Provide the [X, Y] coordinate of the cell's center where the given text is located.  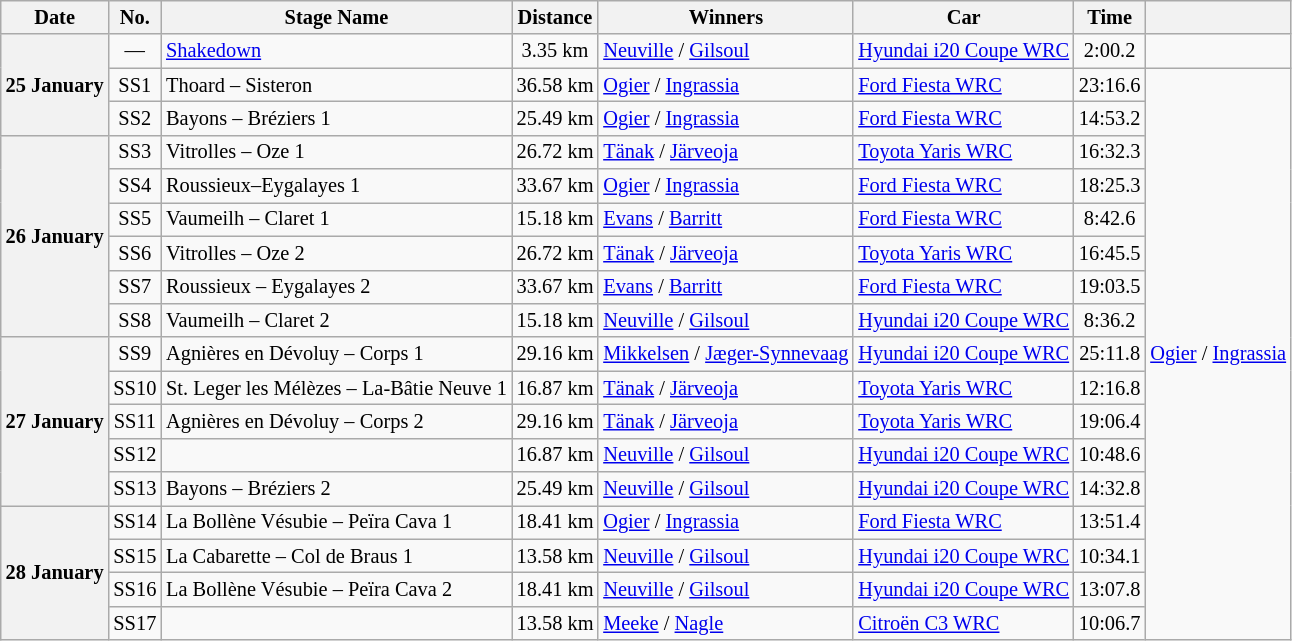
Citroën C3 WRC [964, 623]
Distance [556, 17]
36.58 km [556, 85]
Mikkelsen / Jæger-Synnevaag [726, 354]
Time [1110, 17]
14:53.2 [1110, 118]
Date [55, 17]
No. [134, 17]
12:16.8 [1110, 388]
Roussieux – Eygalayes 2 [336, 287]
SS1 [134, 85]
Vitrolles – Oze 1 [336, 152]
SS17 [134, 623]
Agnières en Dévoluy – Corps 2 [336, 421]
Meeke / Nagle [726, 623]
SS6 [134, 253]
14:32.8 [1110, 489]
18:25.3 [1110, 186]
Bayons – Bréziers 2 [336, 489]
SS14 [134, 522]
16:45.5 [1110, 253]
Vaumeilh – Claret 2 [336, 320]
19:03.5 [1110, 287]
16:32.3 [1110, 152]
10:48.6 [1110, 455]
8:42.6 [1110, 219]
8:36.2 [1110, 320]
10:34.1 [1110, 556]
25 January [55, 84]
Shakedown [336, 51]
— [134, 51]
La Bollène Vésubie – Peïra Cava 2 [336, 589]
SS3 [134, 152]
Car [964, 17]
SS16 [134, 589]
SS9 [134, 354]
27 January [55, 421]
2:00.2 [1110, 51]
Stage Name [336, 17]
Roussieux–Eygalayes 1 [336, 186]
Vaumeilh – Claret 1 [336, 219]
SS7 [134, 287]
La Bollène Vésubie – Peïra Cava 1 [336, 522]
10:06.7 [1110, 623]
13:07.8 [1110, 589]
Vitrolles – Oze 2 [336, 253]
19:06.4 [1110, 421]
SS10 [134, 388]
SS15 [134, 556]
La Cabarette – Col de Braus 1 [336, 556]
3.35 km [556, 51]
SS8 [134, 320]
Bayons – Bréziers 1 [336, 118]
28 January [55, 572]
13:51.4 [1110, 522]
St. Leger les Mélèzes – La-Bâtie Neuve 1 [336, 388]
25:11.8 [1110, 354]
Winners [726, 17]
SS13 [134, 489]
Thoard – Sisteron [336, 85]
SS5 [134, 219]
SS11 [134, 421]
23:16.6 [1110, 85]
SS4 [134, 186]
SS12 [134, 455]
Agnières en Dévoluy – Corps 1 [336, 354]
26 January [55, 236]
SS2 [134, 118]
